Provide the [x, y] coordinate of the cell's center where the given text is located.  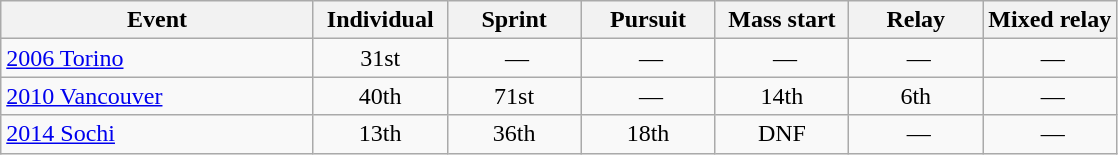
6th [916, 96]
Mass start [782, 20]
31st [380, 58]
2014 Sochi [157, 134]
71st [514, 96]
36th [514, 134]
18th [648, 134]
Pursuit [648, 20]
DNF [782, 134]
Relay [916, 20]
Event [157, 20]
Mixed relay [1050, 20]
13th [380, 134]
14th [782, 96]
Individual [380, 20]
2010 Vancouver [157, 96]
40th [380, 96]
2006 Torino [157, 58]
Sprint [514, 20]
